Capture the cell that displays the provided text and extract its (X, Y) central coordinate. 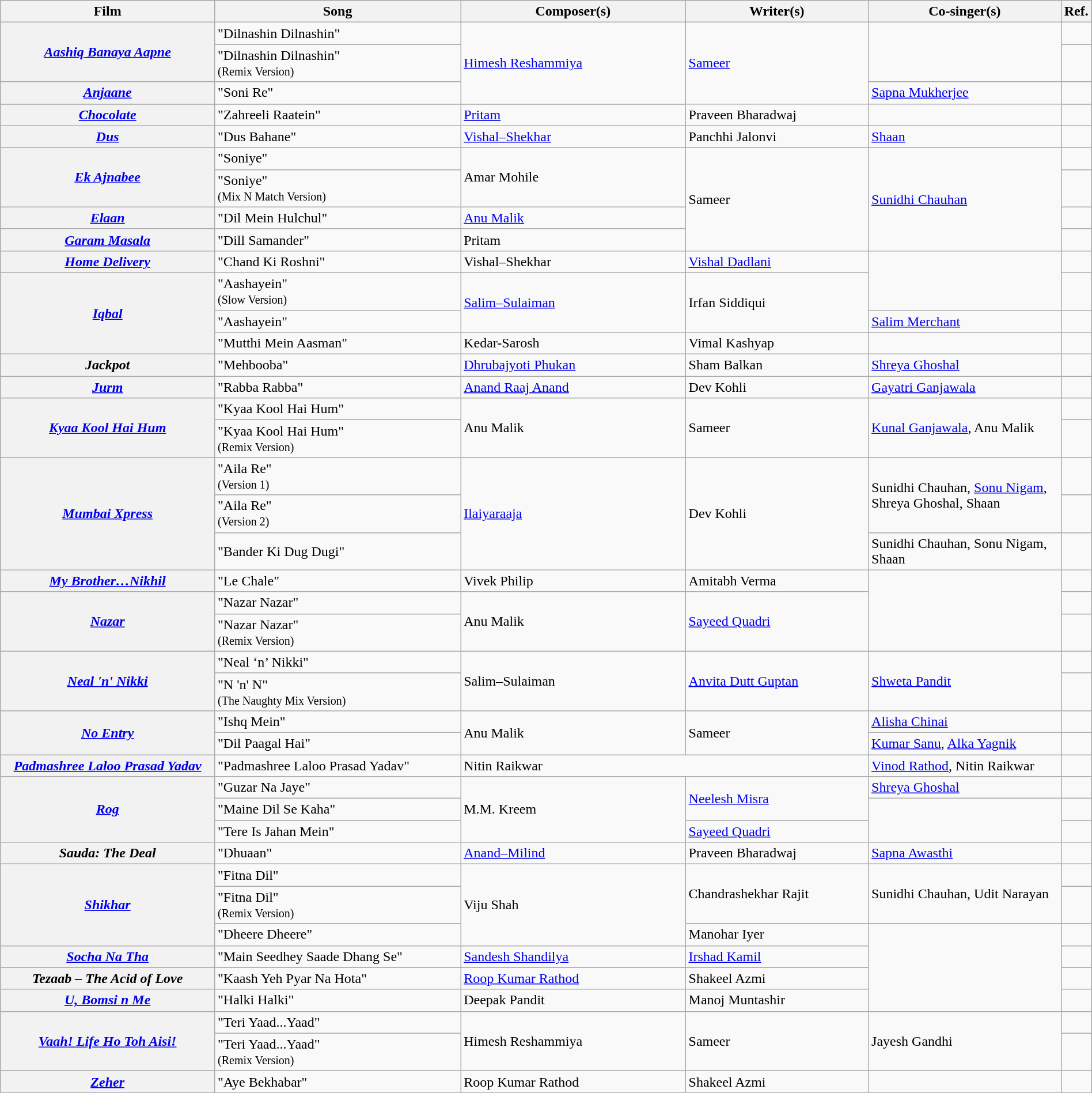
Anand–Milind (573, 853)
Rog (108, 810)
Socha Na Tha (108, 956)
"Teri Yaad...Yaad"(Remix Version) (338, 1052)
Jurm (108, 387)
Vishal Dadlani (777, 262)
"Mehbooba" (338, 365)
Vimal Kashyap (777, 343)
Kedar-Sarosh (573, 343)
"Dil Mein Hulchul" (338, 218)
Shweta Pandit (965, 681)
Sunidhi Chauhan (965, 199)
Jackpot (108, 365)
Viju Shah (573, 905)
Kyaa Kool Hai Hum (108, 428)
Ilaiyaraaja (573, 514)
"Soniye"(Mix N Match Version) (338, 188)
"Nazar Nazar" (338, 603)
"Aye Bekhabar" (338, 1081)
"Mutthi Mein Aasman" (338, 343)
Sauda: The Deal (108, 853)
Elaan (108, 218)
Kunal Ganjawala, Anu Malik (965, 428)
Vaah! Life Ho Toh Aisi! (108, 1041)
"Dil Paagal Hai" (338, 743)
Dus (108, 137)
Irfan Siddiqui (777, 302)
Sunidhi Chauhan, Udit Narayan (965, 894)
Sandesh Shandilya (573, 956)
Tezaab – The Acid of Love (108, 978)
Ref. (1076, 12)
Co-singer(s) (965, 12)
Home Delivery (108, 262)
Song (338, 12)
"Guzar Na Jaye" (338, 788)
"Neal ‘n’ Nikki" (338, 662)
Salim Merchant (965, 321)
Manohar Iyer (777, 935)
Anjaane (108, 93)
Manoj Muntashir (777, 1000)
"Dilnashin Dilnashin" (338, 33)
Anvita Dutt Guptan (777, 681)
"Aashayein" (338, 321)
Sunidhi Chauhan, Sonu Nigam, Shreya Ghoshal, Shaan (965, 495)
Garam Masala (108, 240)
Deepak Pandit (573, 1000)
Zeher (108, 1081)
Panchhi Jalonvi (777, 137)
Anand Raaj Anand (573, 387)
"Nazar Nazar"(Remix Version) (338, 633)
"Dill Samander" (338, 240)
"Soniye" (338, 158)
Amar Mohile (573, 177)
"Kyaa Kool Hai Hum" (338, 409)
Sapna Awasthi (965, 853)
"Dilnashin Dilnashin"(Remix Version) (338, 63)
Neelesh Misra (777, 799)
"Padmashree Laloo Prasad Yadav" (338, 766)
Jayesh Gandhi (965, 1041)
"Halki Halki" (338, 1000)
Chandrashekhar Rajit (777, 894)
"Main Seedhey Saade Dhang Se" (338, 956)
"N 'n' N"(The Naughty Mix Version) (338, 691)
M.M. Kreem (573, 810)
"Kyaa Kool Hai Hum"(Remix Version) (338, 439)
"Tere Is Jahan Mein" (338, 831)
"Kaash Yeh Pyar Na Hota" (338, 978)
Shikhar (108, 905)
"Teri Yaad...Yaad" (338, 1022)
Sham Balkan (777, 365)
Padmashree Laloo Prasad Yadav (108, 766)
"Zahreeli Raatein" (338, 115)
"Le Chale" (338, 581)
Composer(s) (573, 12)
Neal 'n' Nikki (108, 681)
Gayatri Ganjawala (965, 387)
Alisha Chinai (965, 721)
Iqbal (108, 313)
U, Bomsi n Me (108, 1000)
"Aila Re"(Version 2) (338, 514)
Shaan (965, 137)
"Bander Ki Dug Dugi" (338, 551)
"Soni Re" (338, 93)
Vivek Philip (573, 581)
"Chand Ki Roshni" (338, 262)
"Dheere Dheere" (338, 935)
"Aila Re"(Version 1) (338, 476)
No Entry (108, 732)
Aashiq Banaya Aapne (108, 52)
"Fitna Dil"(Remix Version) (338, 905)
Sapna Mukherjee (965, 93)
Vinod Rathod, Nitin Raikwar (965, 766)
Sunidhi Chauhan, Sonu Nigam, Shaan (965, 551)
"Dhuaan" (338, 853)
My Brother…Nikhil (108, 581)
"Dus Bahane" (338, 137)
Irshad Kamil (777, 956)
Film (108, 12)
Ek Ajnabee (108, 177)
"Fitna Dil" (338, 875)
Chocolate (108, 115)
Nazar (108, 621)
"Aashayein"(Slow Version) (338, 292)
"Ishq Mein" (338, 721)
Amitabh Verma (777, 581)
"Maine Dil Se Kaha" (338, 810)
Kumar Sanu, Alka Yagnik (965, 743)
Mumbai Xpress (108, 514)
Writer(s) (777, 12)
Dhrubajyoti Phukan (573, 365)
Nitin Raikwar (665, 766)
"Rabba Rabba" (338, 387)
